Provide the (X, Y) coordinate of the cell's center where the given text is located.  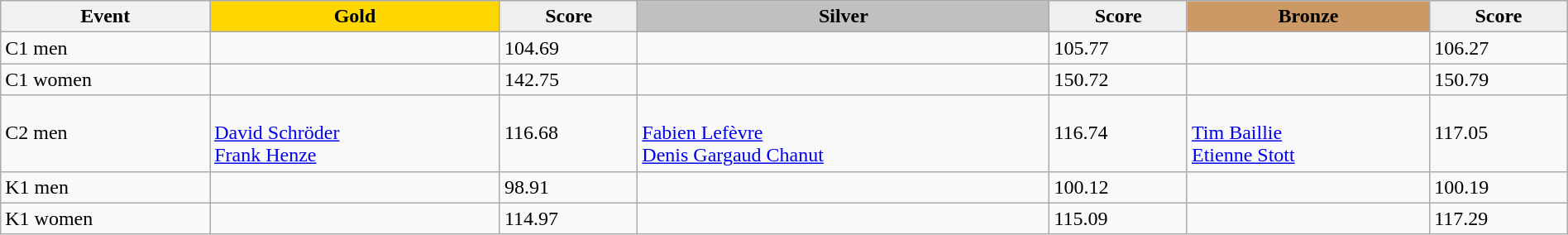
100.12 (1118, 187)
C2 men (106, 133)
142.75 (568, 79)
98.91 (568, 187)
106.27 (1499, 48)
Bronze (1308, 17)
K1 women (106, 218)
116.74 (1118, 133)
Event (106, 17)
C1 women (106, 79)
Gold (356, 17)
100.19 (1499, 187)
115.09 (1118, 218)
Fabien LefèvreDenis Gargaud Chanut (844, 133)
150.79 (1499, 79)
117.29 (1499, 218)
114.97 (568, 218)
K1 men (106, 187)
104.69 (568, 48)
117.05 (1499, 133)
105.77 (1118, 48)
Silver (844, 17)
150.72 (1118, 79)
116.68 (568, 133)
David SchröderFrank Henze (356, 133)
C1 men (106, 48)
Tim BaillieEtienne Stott (1308, 133)
